Find where the given text appears and provide that cell's center as (X, Y) coordinate. 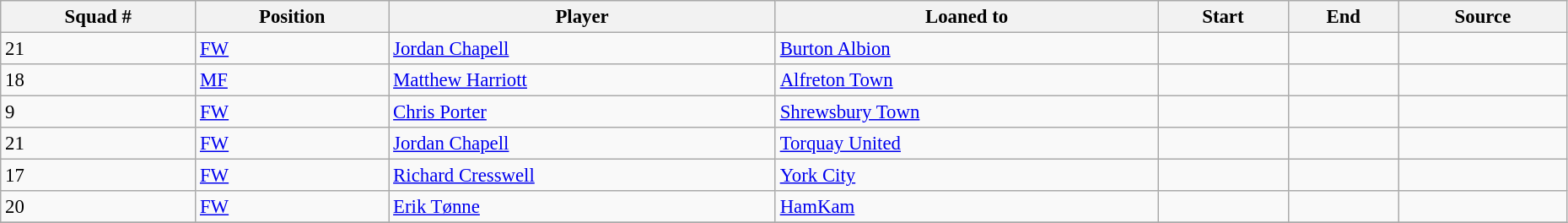
Position (292, 17)
Source (1483, 17)
Alfreton Town (967, 80)
MF (292, 80)
Matthew Harriott (582, 80)
Chris Porter (582, 112)
Squad # (98, 17)
Richard Cresswell (582, 176)
Start (1223, 17)
9 (98, 112)
Burton Albion (967, 49)
17 (98, 176)
Torquay United (967, 144)
York City (967, 176)
End (1344, 17)
Shrewsbury Town (967, 112)
Player (582, 17)
20 (98, 207)
18 (98, 80)
Loaned to (967, 17)
HamKam (967, 207)
Erik Tønne (582, 207)
